Extract the [X, Y] coordinate from the center of the cell holding the provided text.  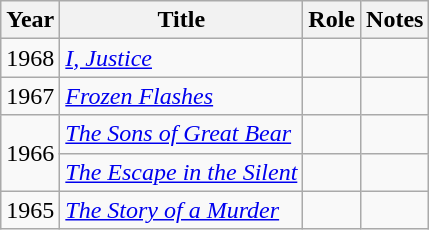
Title [182, 20]
1968 [30, 58]
I, Justice [182, 58]
The Escape in the Silent [182, 172]
1965 [30, 210]
Role [332, 20]
1967 [30, 96]
The Sons of Great Bear [182, 134]
The Story of a Murder [182, 210]
1966 [30, 153]
Notes [395, 20]
Frozen Flashes [182, 96]
Year [30, 20]
